From the cell containing the given text, extract its center point as (X, Y) coordinate. 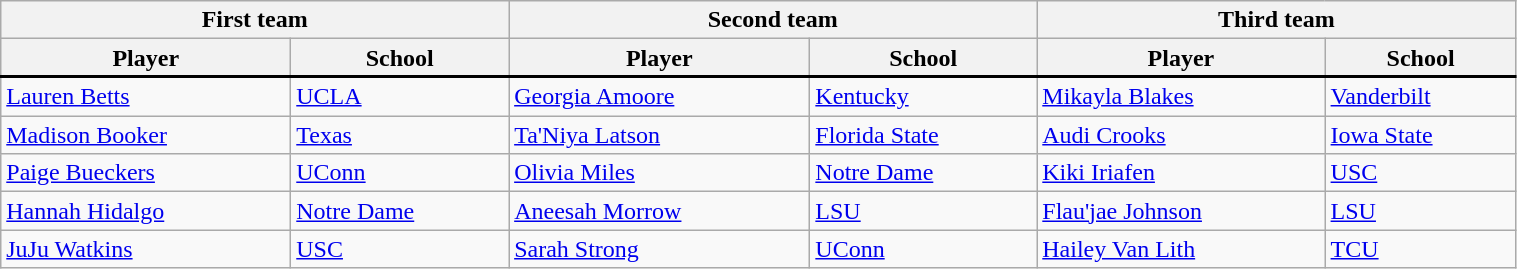
Iowa State (1420, 135)
Georgia Amoore (660, 96)
Paige Bueckers (146, 173)
Second team (773, 20)
Vanderbilt (1420, 96)
Hannah Hidalgo (146, 211)
Florida State (924, 135)
Flau'jae Johnson (1181, 211)
JuJu Watkins (146, 249)
Sarah Strong (660, 249)
First team (255, 20)
Aneesah Morrow (660, 211)
UCLA (400, 96)
Third team (1276, 20)
Texas (400, 135)
Audi Crooks (1181, 135)
Madison Booker (146, 135)
Lauren Betts (146, 96)
Kentucky (924, 96)
TCU (1420, 249)
Mikayla Blakes (1181, 96)
Ta'Niya Latson (660, 135)
Kiki Iriafen (1181, 173)
Olivia Miles (660, 173)
Hailey Van Lith (1181, 249)
